Detect which cell encompasses the target text, then output its (x, y) center coordinate. 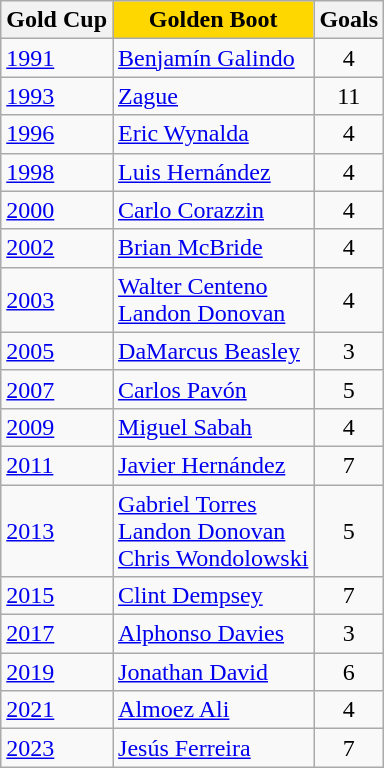
2015 (57, 596)
Benjamín Galindo (214, 58)
11 (349, 96)
Zague (214, 96)
Eric Wynalda (214, 134)
Brian McBride (214, 248)
Gold Cup (57, 20)
Clint Dempsey (214, 596)
Jesús Ferreira (214, 748)
Golden Boot (214, 20)
Luis Hernández (214, 172)
2002 (57, 248)
1996 (57, 134)
2000 (57, 210)
Gabriel Torres Landon Donovan Chris Wondolowski (214, 530)
2013 (57, 530)
DaMarcus Beasley (214, 351)
Miguel Sabah (214, 427)
Goals (349, 20)
2017 (57, 634)
Almoez Ali (214, 710)
1993 (57, 96)
Carlo Corazzin (214, 210)
2021 (57, 710)
2023 (57, 748)
1998 (57, 172)
2011 (57, 465)
6 (349, 672)
2003 (57, 300)
Alphonso Davies (214, 634)
Javier Hernández (214, 465)
Carlos Pavón (214, 389)
2009 (57, 427)
Walter Centeno Landon Donovan (214, 300)
1991 (57, 58)
Jonathan David (214, 672)
2007 (57, 389)
2005 (57, 351)
2019 (57, 672)
